Identify which cell holds the provided text, then report its [X, Y] central coordinate. 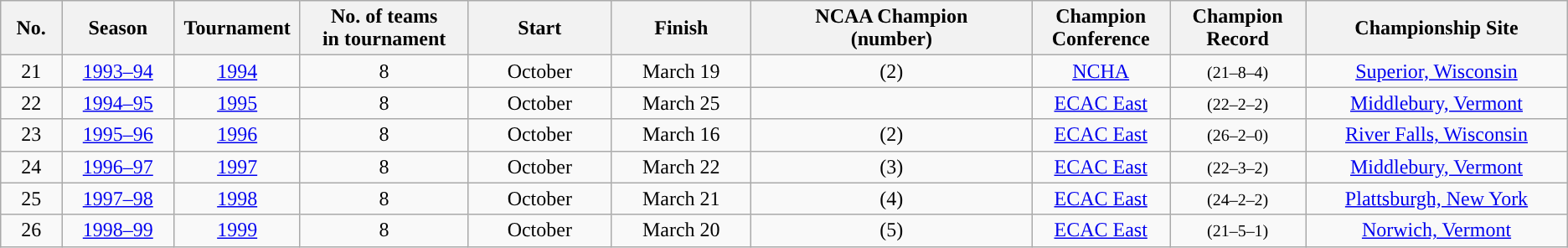
(21–8–4) [1238, 71]
March 22 [682, 167]
March 25 [682, 103]
NCAA Champion(number) [891, 28]
(26–2–0) [1238, 135]
1997–98 [118, 199]
(22–3–2) [1238, 167]
Plattsburgh, New York [1436, 199]
1999 [237, 230]
(21–5–1) [1238, 230]
March 21 [682, 199]
1998–99 [118, 230]
ChampionRecord [1238, 28]
River Falls, Wisconsin [1436, 135]
1995 [237, 103]
(24–2–2) [1238, 199]
1997 [237, 167]
No. of teamsin tournament [384, 28]
NCHA [1101, 71]
ChampionConference [1101, 28]
1998 [237, 199]
No. [32, 28]
24 [32, 167]
Finish [682, 28]
March 16 [682, 135]
March 20 [682, 230]
Championship Site [1436, 28]
1994–95 [118, 103]
Season [118, 28]
1993–94 [118, 71]
22 [32, 103]
1996 [237, 135]
(4) [891, 199]
1994 [237, 71]
Tournament [237, 28]
23 [32, 135]
Norwich, Vermont [1436, 230]
Start [539, 28]
25 [32, 199]
(22–2–2) [1238, 103]
26 [32, 230]
21 [32, 71]
(5) [891, 230]
1996–97 [118, 167]
Superior, Wisconsin [1436, 71]
March 19 [682, 71]
1995–96 [118, 135]
(3) [891, 167]
